Capture the cell that displays the provided text and extract its [X, Y] central coordinate. 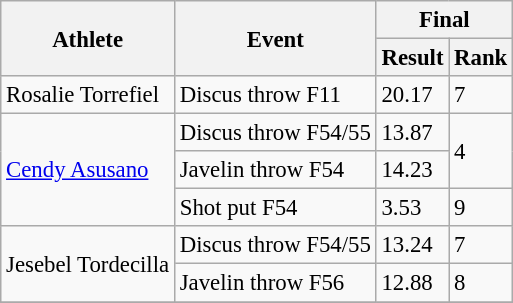
Result [412, 58]
14.23 [412, 170]
Athlete [88, 38]
20.17 [412, 95]
Javelin throw F56 [275, 283]
8 [481, 283]
Shot put F54 [275, 208]
Rank [481, 58]
Cendy Asusano [88, 170]
4 [481, 152]
13.87 [412, 133]
Jesebel Tordecilla [88, 264]
12.88 [412, 283]
13.24 [412, 245]
Discus throw F11 [275, 95]
Final [444, 20]
Event [275, 38]
3.53 [412, 208]
9 [481, 208]
Rosalie Torrefiel [88, 95]
Javelin throw F54 [275, 170]
